Extract the [x, y] coordinate from the center of the cell holding the provided text.  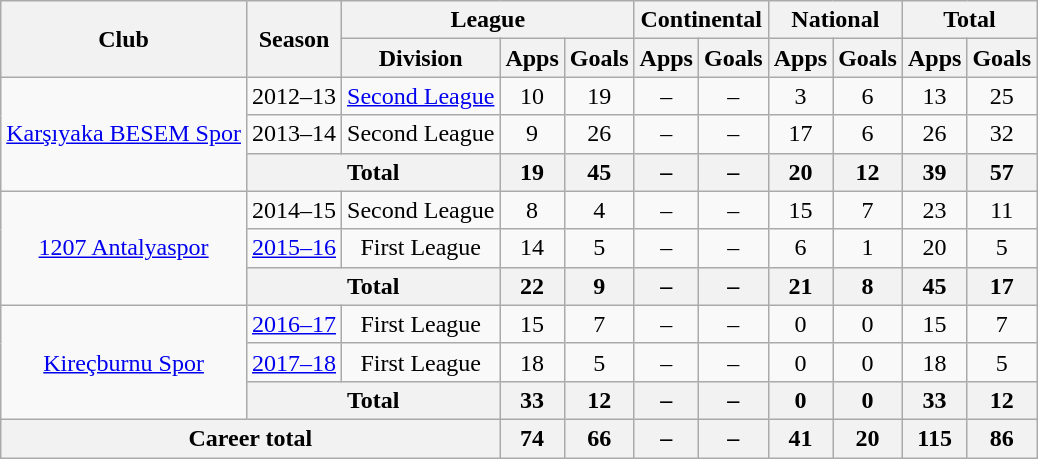
League [488, 20]
Karşıyaka BESEM Spor [124, 134]
86 [1002, 438]
2016–17 [294, 324]
3 [800, 96]
23 [934, 210]
22 [532, 286]
14 [532, 248]
Division [421, 58]
2015–16 [294, 248]
66 [599, 438]
2014–15 [294, 210]
74 [532, 438]
115 [934, 438]
13 [934, 96]
National [835, 20]
39 [934, 172]
2013–14 [294, 134]
Continental [701, 20]
Club [124, 39]
21 [800, 286]
1 [868, 248]
10 [532, 96]
2017–18 [294, 362]
Season [294, 39]
57 [1002, 172]
41 [800, 438]
25 [1002, 96]
11 [1002, 210]
Kireçburnu Spor [124, 362]
4 [599, 210]
2012–13 [294, 96]
1207 Antalyaspor [124, 248]
Career total [250, 438]
32 [1002, 134]
